Extract the [x, y] coordinate from the center of the cell holding the provided text.  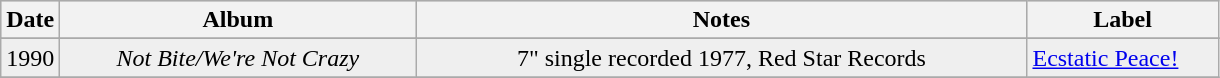
Label [1122, 20]
Album [238, 20]
Date [30, 20]
Not Bite/We're Not Crazy [238, 58]
Notes [722, 20]
1990 [30, 58]
Ecstatic Peace! [1122, 58]
7" single recorded 1977, Red Star Records [722, 58]
